Return the [X, Y] coordinate for the center point of the cell that contains the specified text.  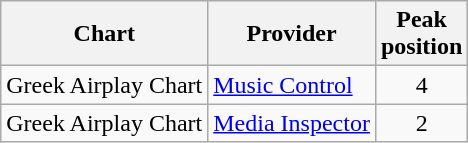
Peakposition [421, 34]
2 [421, 123]
Chart [104, 34]
4 [421, 85]
Music Control [292, 85]
Media Inspector [292, 123]
Provider [292, 34]
